Determine the [X, Y] coordinate at the center of the cell enclosing the given text.  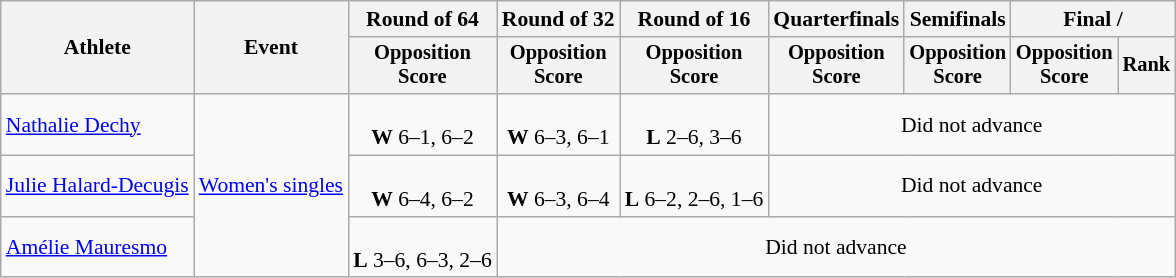
W 6–3, 6–4 [558, 186]
Round of 16 [694, 19]
W 6–4, 6–2 [422, 186]
Women's singles [271, 186]
Nathalie Dechy [98, 124]
L 2–6, 3–6 [694, 124]
Rank [1147, 66]
Event [271, 48]
W 6–3, 6–1 [558, 124]
Quarterfinals [836, 19]
L 6–2, 2–6, 1–6 [694, 186]
L 3–6, 6–3, 2–6 [422, 248]
Amélie Mauresmo [98, 248]
Athlete [98, 48]
Julie Halard-Decugis [98, 186]
Round of 64 [422, 19]
Semifinals [958, 19]
W 6–1, 6–2 [422, 124]
Round of 32 [558, 19]
Final / [1093, 19]
